Pinpoint the cell where the given text exists, returning its (X, Y) midpoint coordinate. 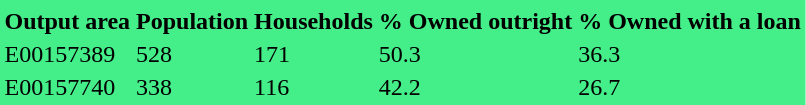
Households (314, 21)
171 (314, 54)
116 (314, 87)
E00157740 (68, 87)
Population (192, 21)
E00157389 (68, 54)
36.3 (690, 54)
Output area (68, 21)
42.2 (475, 87)
% Owned outright (475, 21)
26.7 (690, 87)
50.3 (475, 54)
% Owned with a loan (690, 21)
338 (192, 87)
528 (192, 54)
